Locate the cell with the specified text and output its [x, y] center coordinate. 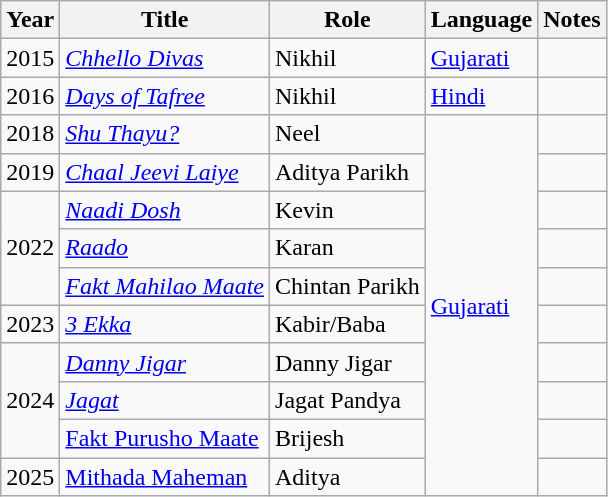
2022 [30, 248]
Chintan Parikh [348, 286]
Title [165, 20]
Kabir/Baba [348, 324]
Raado [165, 248]
3 Ekka [165, 324]
Notes [572, 20]
2019 [30, 172]
Language [481, 20]
2016 [30, 96]
Naadi Dosh [165, 210]
Chaal Jeevi Laiye [165, 172]
Year [30, 20]
Shu Thayu? [165, 134]
Jagat [165, 400]
2018 [30, 134]
Role [348, 20]
Fakt Purusho Maate [165, 438]
Fakt Mahilao Maate [165, 286]
Aditya [348, 477]
2015 [30, 58]
Days of Tafree [165, 96]
Brijesh [348, 438]
2024 [30, 400]
Neel [348, 134]
Chhello Divas [165, 58]
Aditya Parikh [348, 172]
Karan [348, 248]
2025 [30, 477]
Hindi [481, 96]
Mithada Maheman [165, 477]
Kevin [348, 210]
2023 [30, 324]
Jagat Pandya [348, 400]
